Provide the [x, y] coordinate of the cell's center where the given text is located.  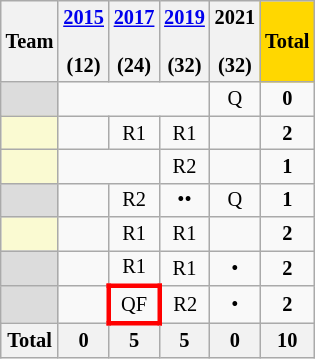
2015(12) [83, 41]
2019(32) [184, 41]
2017(24) [134, 41]
QF [134, 304]
10 [287, 340]
•• [184, 200]
Team [30, 41]
2021(32) [235, 41]
